Locate the cell with the specified text and output its [x, y] center coordinate. 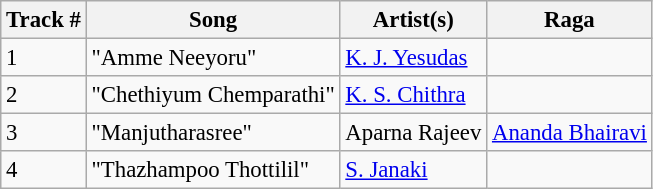
"Amme Neeyoru" [213, 58]
K. S. Chithra [414, 95]
"Thazhampoo Thottilil" [213, 170]
Artist(s) [414, 20]
1 [44, 58]
4 [44, 170]
Ananda Bhairavi [570, 133]
Raga [570, 20]
2 [44, 95]
S. Janaki [414, 170]
Song [213, 20]
"Manjutharasree" [213, 133]
Aparna Rajeev [414, 133]
Track # [44, 20]
"Chethiyum Chemparathi" [213, 95]
3 [44, 133]
K. J. Yesudas [414, 58]
